Identify which cell holds the provided text, then report its (x, y) central coordinate. 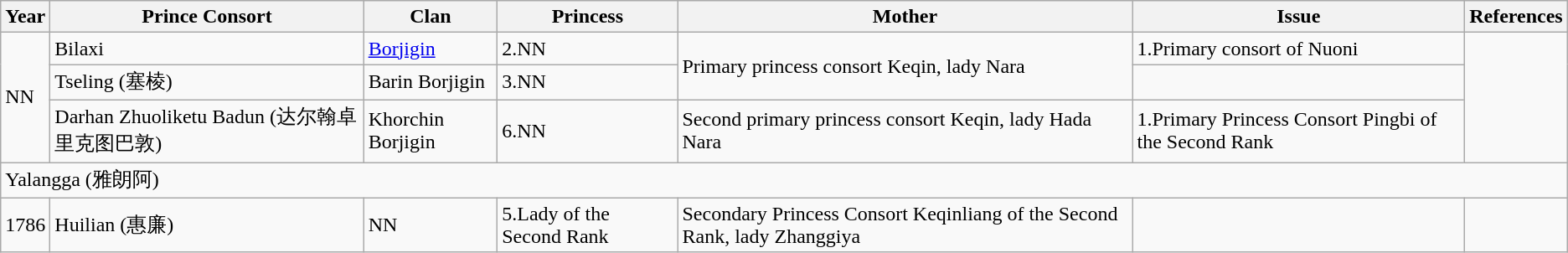
Tseling (塞棱) (207, 82)
5.Lady of the Second Rank (588, 225)
Issue (1298, 17)
1786 (25, 225)
Khorchin Borjigin (431, 131)
2.NN (588, 49)
Clan (431, 17)
Barin Borjigin (431, 82)
References (1516, 17)
Borjigin (431, 49)
Year (25, 17)
Prince Consort (207, 17)
Huilian (惠廉) (207, 225)
Secondary Princess Consort Keqinliang of the Second Rank, lady Zhanggiya (905, 225)
Princess (588, 17)
Mother (905, 17)
Second primary princess consort Keqin, lady Hada Nara (905, 131)
Primary princess consort Keqin, lady Nara (905, 67)
3.NN (588, 82)
1.Primary Princess Consort Pingbi of the Second Rank (1298, 131)
Bilaxi (207, 49)
1.Primary consort of Nuoni (1298, 49)
Yalangga (雅朗阿) (784, 181)
Darhan Zhuoliketu Badun (达尔翰卓里克图巴敦) (207, 131)
6.NN (588, 131)
